Determine the (X, Y) coordinate at the center of the cell enclosing the given text.  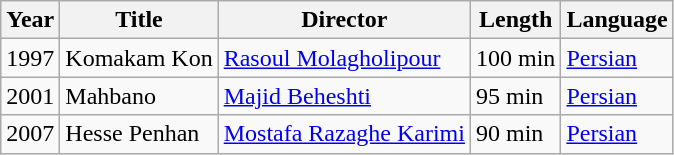
Hesse Penhan (139, 134)
Length (515, 20)
95 min (515, 96)
1997 (30, 58)
Rasoul Molagholipour (344, 58)
100 min (515, 58)
Mostafa Razaghe Karimi (344, 134)
Mahbano (139, 96)
Title (139, 20)
2001 (30, 96)
Director (344, 20)
Komakam Kon (139, 58)
90 min (515, 134)
Year (30, 20)
Majid Beheshti (344, 96)
2007 (30, 134)
Language (617, 20)
